Locate the cell with the specified text and output its [x, y] center coordinate. 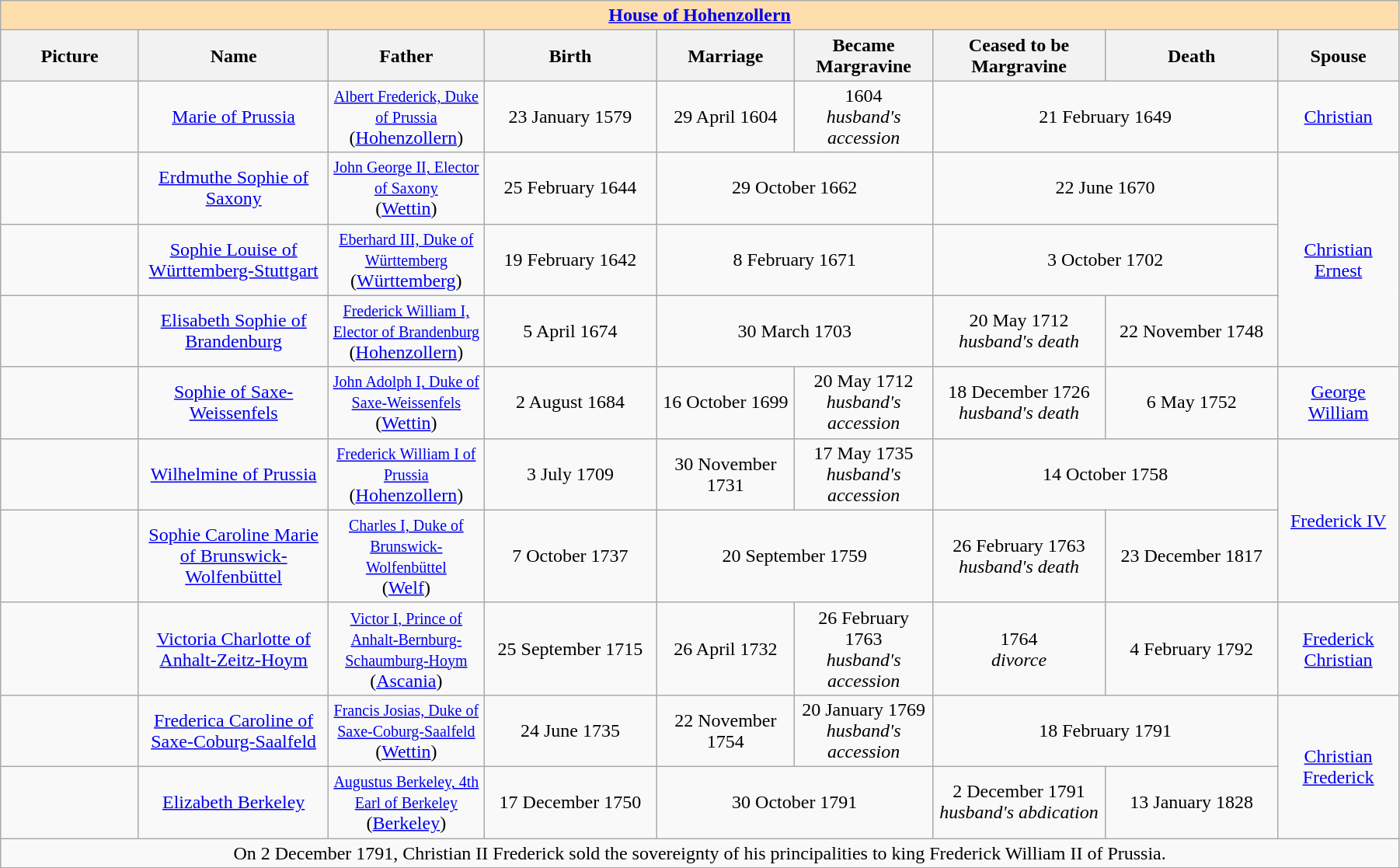
Charles I, Duke of Brunswick-Wolfenbüttel(Welf) [406, 556]
3 October 1702 [1105, 260]
3 July 1709 [570, 474]
24 June 1735 [570, 730]
26 February 1763husband's accession [864, 648]
George William [1339, 403]
17 December 1750 [570, 802]
Christian [1339, 117]
16 October 1699 [726, 403]
25 February 1644 [570, 188]
Christian Frederick [1339, 766]
Francis Josias, Duke of Saxe-Coburg-Saalfeld(Wettin) [406, 730]
13 January 1828 [1192, 802]
Augustus Berkeley, 4th Earl of Berkeley(Berkeley) [406, 802]
Wilhelmine of Prussia [233, 474]
18 February 1791 [1105, 730]
20 May 1712husband's death [1019, 331]
Frederica Caroline of Saxe-Coburg-Saalfeld [233, 730]
On 2 December 1791, Christian II Frederick sold the sovereignty of his principalities to king Frederick William II of Prussia. [700, 852]
8 February 1671 [794, 260]
Frederick IV [1339, 521]
4 February 1792 [1192, 648]
7 October 1737 [570, 556]
2 December 1791husband's abdication [1019, 802]
22 June 1670 [1105, 188]
Elizabeth Berkeley [233, 802]
23 January 1579 [570, 117]
20 September 1759 [794, 556]
14 October 1758 [1105, 474]
6 May 1752 [1192, 403]
1604husband's accession [864, 117]
29 October 1662 [794, 188]
Picture [70, 56]
26 April 1732 [726, 648]
30 November 1731 [726, 474]
Sophie of Saxe-Weissenfels [233, 403]
1764divorce [1019, 648]
Erdmuthe Sophie of Saxony [233, 188]
Victoria Charlotte of Anhalt-Zeitz-Hoym [233, 648]
20 January 1769husband's accession [864, 730]
Became Margravine [864, 56]
Ceased to be Margravine [1019, 56]
30 March 1703 [794, 331]
22 November 1748 [1192, 331]
19 February 1642 [570, 260]
John George II, Elector of Saxony(Wettin) [406, 188]
26 February 1763husband's death [1019, 556]
23 December 1817 [1192, 556]
Elisabeth Sophie of Brandenburg [233, 331]
Albert Frederick, Duke of Prussia(Hohenzollern) [406, 117]
Sophie Caroline Marie of Brunswick-Wolfenbüttel [233, 556]
House of Hohenzollern [700, 16]
Eberhard III, Duke of Württemberg(Württemberg) [406, 260]
Death [1192, 56]
17 May 1735husband's accession [864, 474]
Victor I, Prince of Anhalt-Bernburg-Schaumburg-Hoym(Ascania) [406, 648]
Name [233, 56]
21 February 1649 [1105, 117]
18 December 1726husband's death [1019, 403]
Marriage [726, 56]
John Adolph I, Duke of Saxe-Weissenfels(Wettin) [406, 403]
Frederick William I of Prussia(Hohenzollern) [406, 474]
2 August 1684 [570, 403]
29 April 1604 [726, 117]
Father [406, 56]
22 November 1754 [726, 730]
20 May 1712husband's accession [864, 403]
Frederick Christian [1339, 648]
Spouse [1339, 56]
5 April 1674 [570, 331]
Birth [570, 56]
30 October 1791 [794, 802]
Frederick William I, Elector of Brandenburg(Hohenzollern) [406, 331]
Sophie Louise of Württemberg-Stuttgart [233, 260]
Marie of Prussia [233, 117]
25 September 1715 [570, 648]
Christian Ernest [1339, 260]
